Output the [x, y] coordinate of the center of the cell containing the given text.  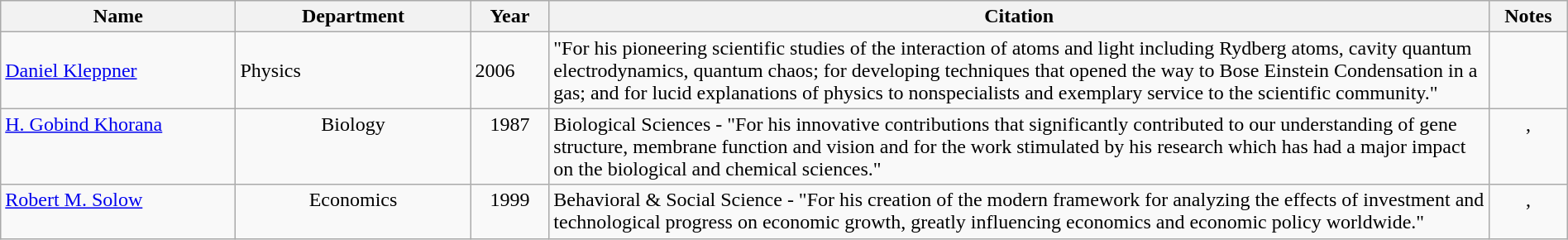
Name [118, 17]
Department [353, 17]
Year [509, 17]
H. Gobind Khorana [118, 146]
Citation [1019, 17]
Robert M. Solow [118, 212]
Economics [353, 212]
Notes [1528, 17]
2006 [509, 70]
1999 [509, 212]
Daniel Kleppner [118, 70]
Biology [353, 146]
Physics [353, 70]
1987 [509, 146]
